Provide the [X, Y] coordinate of the cell's center where the given text is located.  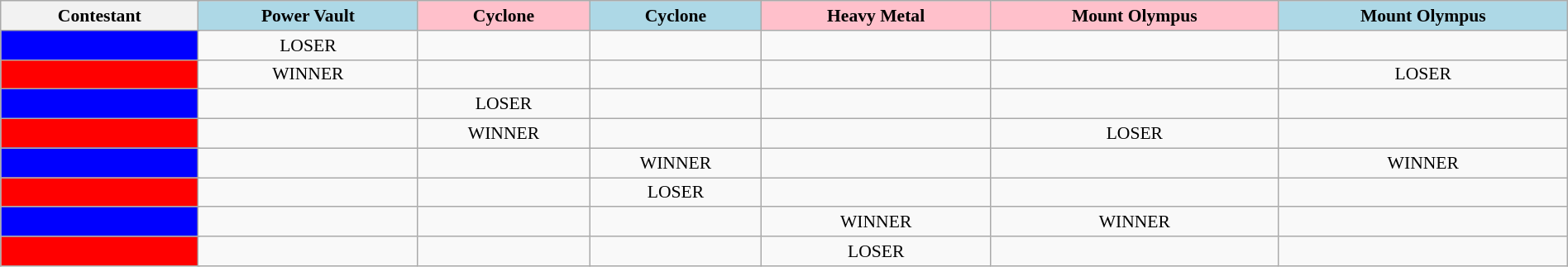
Heavy Metal [876, 16]
Contestant [99, 16]
Power Vault [308, 16]
